Find where the given text appears and provide that cell's center as [x, y] coordinate. 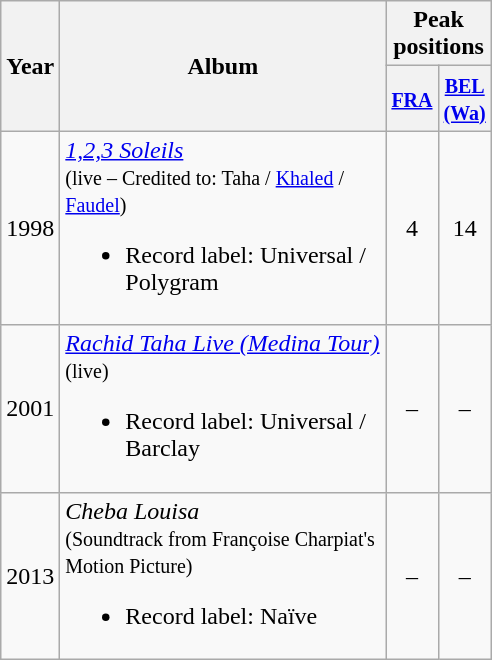
BEL (Wa) [464, 98]
4 [412, 228]
2001 [30, 408]
Year [30, 66]
Cheba Louisa (Soundtrack from Françoise Charpiat's Motion Picture)Record label: Naïve [223, 576]
Rachid Taha Live (Medina Tour) (live)Record label: Universal / Barclay [223, 408]
2013 [30, 576]
FRA [412, 98]
Peak positions [438, 34]
Album [223, 66]
14 [464, 228]
1,2,3 Soleils (live – Credited to: Taha / Khaled / Faudel)Record label: Universal / Polygram [223, 228]
1998 [30, 228]
